From the cell containing the given text, extract its center point as [x, y] coordinate. 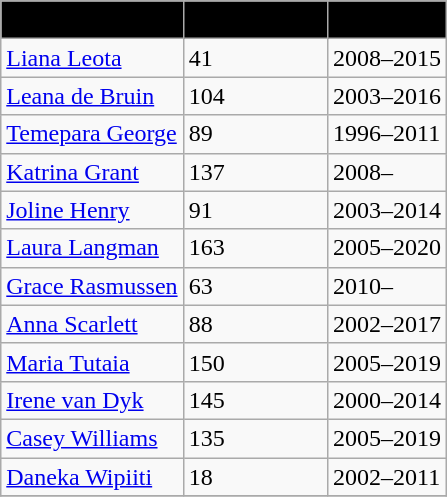
Liana Leota [92, 58]
Anna Scarlett [92, 324]
145 [255, 400]
63 [255, 286]
88 [255, 324]
2010– [386, 286]
2005–2020 [386, 248]
150 [255, 362]
104 [255, 96]
137 [255, 172]
2003–2014 [386, 210]
Daneka Wipiiti [92, 477]
135 [255, 438]
Player [92, 20]
Appearances [255, 20]
Temepara George [92, 134]
41 [255, 58]
2002–2011 [386, 477]
Grace Rasmussen [92, 286]
163 [255, 248]
Irene van Dyk [92, 400]
2003–2016 [386, 96]
Years [386, 20]
Leana de Bruin [92, 96]
Maria Tutaia [92, 362]
Laura Langman [92, 248]
Joline Henry [92, 210]
89 [255, 134]
2008–2015 [386, 58]
18 [255, 477]
1996–2011 [386, 134]
2000–2014 [386, 400]
91 [255, 210]
2002–2017 [386, 324]
2008– [386, 172]
Katrina Grant [92, 172]
Casey Williams [92, 438]
